Detect which cell encompasses the target text, then output its (X, Y) center coordinate. 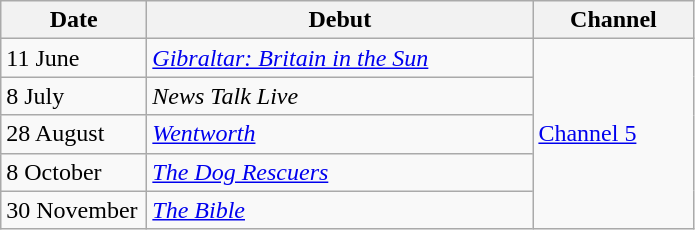
8 October (74, 172)
Debut (340, 20)
28 August (74, 134)
Channel 5 (614, 134)
30 November (74, 210)
11 June (74, 58)
Date (74, 20)
Gibraltar: Britain in the Sun (340, 58)
8 July (74, 96)
Channel (614, 20)
Wentworth (340, 134)
The Dog Rescuers (340, 172)
The Bible (340, 210)
News Talk Live (340, 96)
